From the cell containing the given text, extract its center point as (X, Y) coordinate. 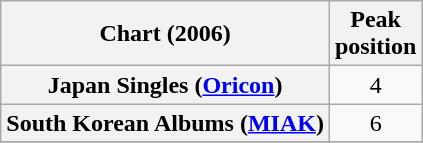
6 (375, 123)
Japan Singles (Oricon) (166, 85)
4 (375, 85)
Chart (2006) (166, 34)
South Korean Albums (MIAK) (166, 123)
Peakposition (375, 34)
